Output the (x, y) coordinate of the center of the cell containing the given text.  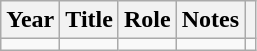
Notes (210, 20)
Role (147, 20)
Title (90, 20)
Year (30, 20)
